Pinpoint the cell where the given text exists, returning its [X, Y] midpoint coordinate. 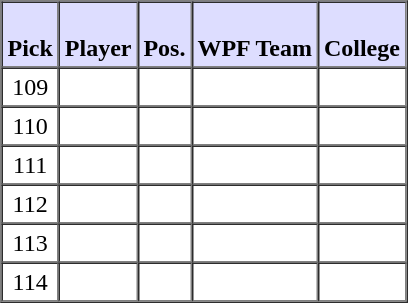
113 [30, 244]
Pos. [164, 35]
114 [30, 282]
WPF Team [254, 35]
109 [30, 88]
Pick [30, 35]
Player [98, 35]
College [362, 35]
110 [30, 126]
112 [30, 204]
111 [30, 166]
